Determine the (X, Y) coordinate at the center of the cell enclosing the given text.  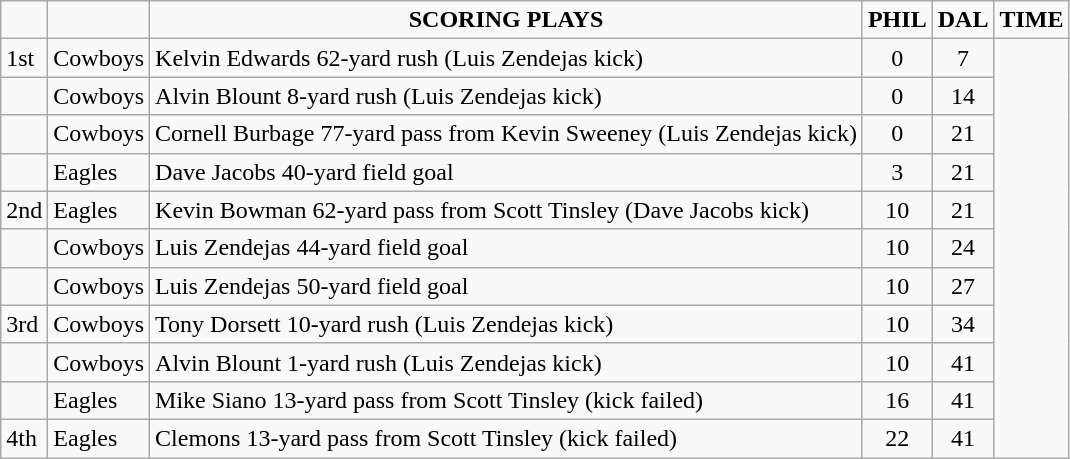
Alvin Blount 1-yard rush (Luis Zendejas kick) (506, 362)
SCORING PLAYS (506, 20)
Alvin Blount 8-yard rush (Luis Zendejas kick) (506, 96)
Kelvin Edwards 62-yard rush (Luis Zendejas kick) (506, 58)
PHIL (897, 20)
Mike Siano 13-yard pass from Scott Tinsley (kick failed) (506, 400)
DAL (963, 20)
TIME (1032, 20)
Luis Zendejas 44-yard field goal (506, 248)
16 (897, 400)
Cornell Burbage 77-yard pass from Kevin Sweeney (Luis Zendejas kick) (506, 134)
Luis Zendejas 50-yard field goal (506, 286)
Kevin Bowman 62-yard pass from Scott Tinsley (Dave Jacobs kick) (506, 210)
34 (963, 324)
1st (24, 58)
Tony Dorsett 10-yard rush (Luis Zendejas kick) (506, 324)
Dave Jacobs 40-yard field goal (506, 172)
7 (963, 58)
14 (963, 96)
3rd (24, 324)
Clemons 13-yard pass from Scott Tinsley (kick failed) (506, 438)
24 (963, 248)
2nd (24, 210)
4th (24, 438)
22 (897, 438)
3 (897, 172)
27 (963, 286)
